Search for the cell housing the specified text and yield its (X, Y) center coordinate. 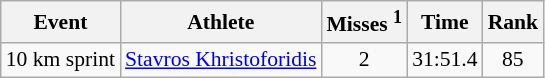
85 (514, 60)
Athlete (220, 22)
2 (364, 60)
Misses 1 (364, 22)
Rank (514, 22)
31:51.4 (444, 60)
Stavros Khristoforidis (220, 60)
Time (444, 22)
Event (60, 22)
10 km sprint (60, 60)
